Return the [x, y] coordinate for the center point of the cell that contains the specified text.  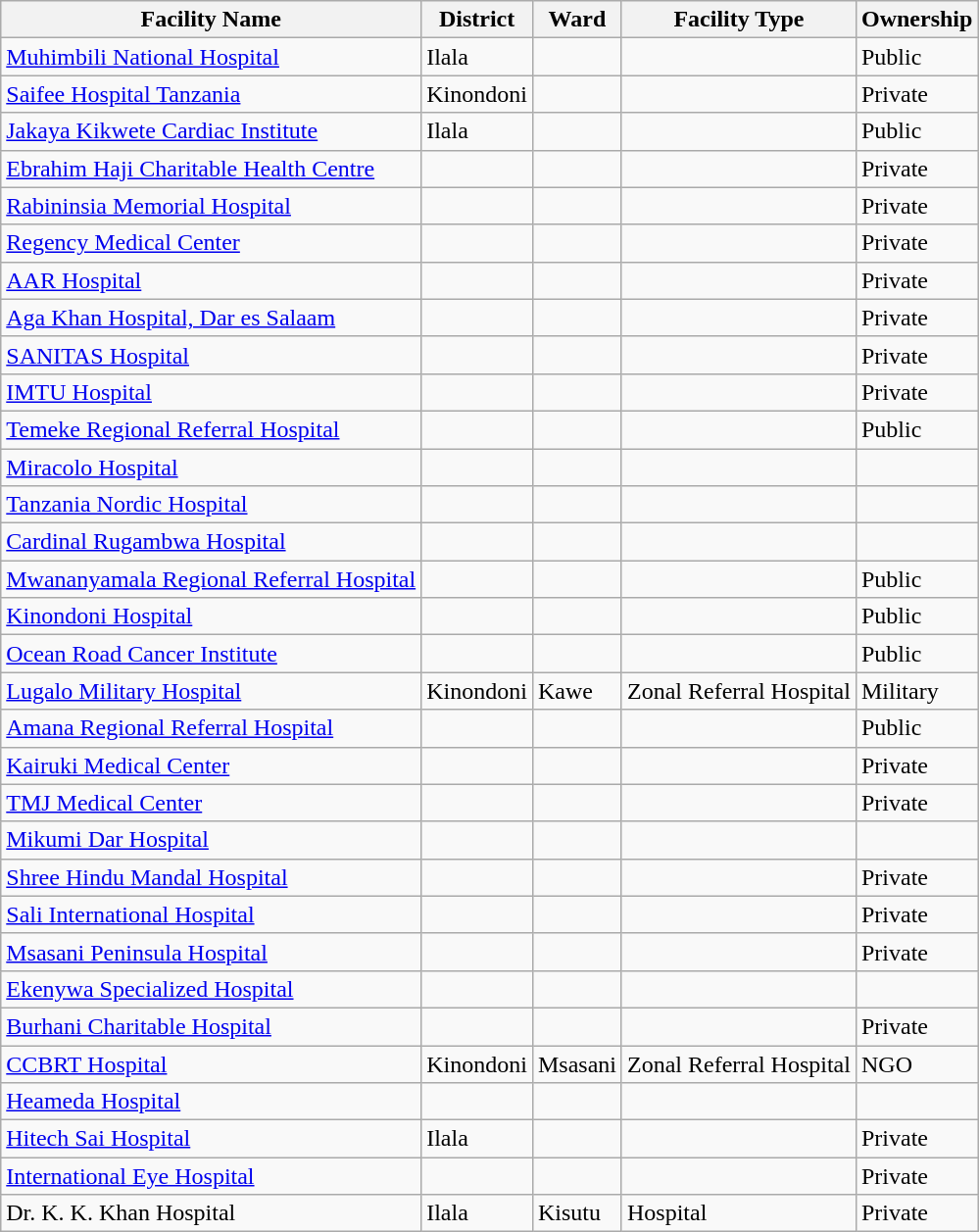
Hospital [739, 1213]
Miracolo Hospital [212, 468]
TMJ Medical Center [212, 803]
Mwananyamala Regional Referral Hospital [212, 579]
Jakaya Kikwete Cardiac Institute [212, 131]
Burhani Charitable Hospital [212, 1026]
Temeke Regional Referral Hospital [212, 429]
CCBRT Hospital [212, 1063]
Ward [576, 20]
Msasani [576, 1063]
Facility Type [739, 20]
Amana Regional Referral Hospital [212, 728]
Kairuki Medical Center [212, 765]
Regency Medical Center [212, 243]
Ebrahim Haji Charitable Health Centre [212, 169]
Hitech Sai Hospital [212, 1139]
Muhimbili National Hospital [212, 57]
Rabininsia Memorial Hospital [212, 206]
Heameda Hospital [212, 1102]
Kinondoni Hospital [212, 616]
Military [916, 691]
SANITAS Hospital [212, 355]
Lugalo Military Hospital [212, 691]
Cardinal Rugambwa Hospital [212, 542]
Ownership [916, 20]
Msasani Peninsula Hospital [212, 952]
AAR Hospital [212, 280]
NGO [916, 1063]
Kisutu [576, 1213]
IMTU Hospital [212, 392]
Kawe [576, 691]
International Eye Hospital [212, 1176]
Saifee Hospital Tanzania [212, 94]
Sali International Hospital [212, 914]
Aga Khan Hospital, Dar es Salaam [212, 318]
Ekenywa Specialized Hospital [212, 989]
Ocean Road Cancer Institute [212, 654]
Dr. K. K. Khan Hospital [212, 1213]
Mikumi Dar Hospital [212, 840]
Tanzania Nordic Hospital [212, 505]
Shree Hindu Mandal Hospital [212, 877]
Facility Name [212, 20]
District [477, 20]
